Locate the cell with the specified text and output its [X, Y] center coordinate. 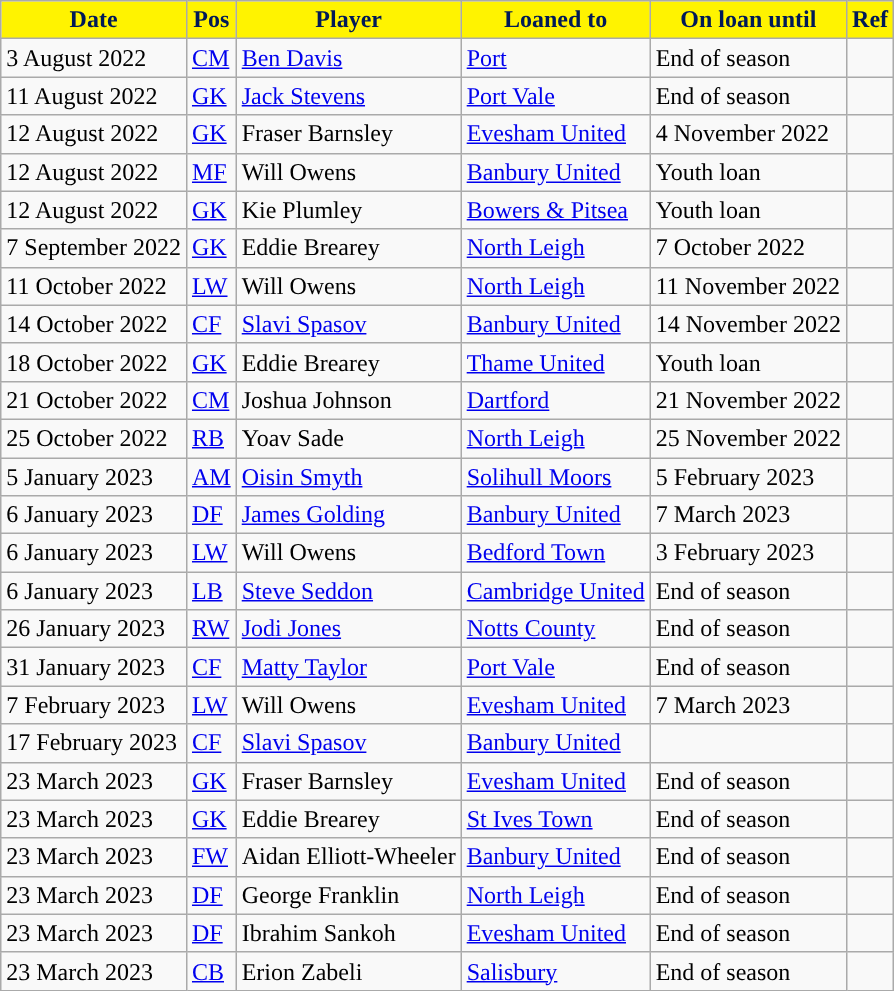
5 February 2023 [748, 477]
4 November 2022 [748, 134]
21 November 2022 [748, 400]
AM [211, 477]
Salisbury [556, 971]
Jodi Jones [348, 629]
Notts County [556, 629]
George Franklin [348, 895]
St Ives Town [556, 819]
James Golding [348, 515]
17 February 2023 [94, 743]
3 February 2023 [748, 553]
Joshua Johnson [348, 400]
11 November 2022 [748, 286]
Ibrahim Sankoh [348, 933]
RB [211, 438]
Matty Taylor [348, 667]
14 November 2022 [748, 324]
Oisin Smyth [348, 477]
Kie Plumley [348, 210]
Player [348, 20]
11 August 2022 [94, 96]
14 October 2022 [94, 324]
RW [211, 629]
Bedford Town [556, 553]
Aidan Elliott-Wheeler [348, 857]
Ref [870, 20]
Date [94, 20]
Dartford [556, 400]
26 January 2023 [94, 629]
LB [211, 591]
Port [556, 58]
MF [211, 172]
7 October 2022 [748, 248]
3 August 2022 [94, 58]
31 January 2023 [94, 667]
21 October 2022 [94, 400]
Cambridge United [556, 591]
25 November 2022 [748, 438]
Erion Zabeli [348, 971]
Steve Seddon [348, 591]
Bowers & Pitsea [556, 210]
On loan until [748, 20]
Thame United [556, 362]
7 February 2023 [94, 705]
25 October 2022 [94, 438]
Pos [211, 20]
Yoav Sade [348, 438]
Ben Davis [348, 58]
18 October 2022 [94, 362]
CB [211, 971]
5 January 2023 [94, 477]
Loaned to [556, 20]
7 September 2022 [94, 248]
11 October 2022 [94, 286]
Jack Stevens [348, 96]
FW [211, 857]
Solihull Moors [556, 477]
